Pinpoint the cell where the given text exists, returning its (X, Y) midpoint coordinate. 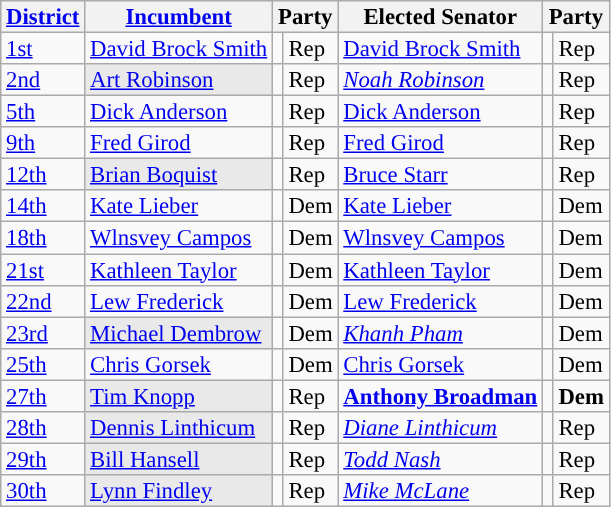
Elected Senator (440, 17)
Diane Linthicum (440, 428)
Brian Boquist (179, 175)
22nd (43, 301)
Bruce Starr (440, 175)
27th (43, 396)
14th (43, 206)
18th (43, 238)
2nd (43, 80)
Art Robinson (179, 80)
1st (43, 49)
Incumbent (179, 17)
Bill Hansell (179, 459)
Noah Robinson (440, 80)
Mike McLane (440, 491)
5th (43, 112)
30th (43, 491)
Lynn Findley (179, 491)
25th (43, 364)
Tim Knopp (179, 396)
12th (43, 175)
Michael Dembrow (179, 333)
21st (43, 270)
Khanh Pham (440, 333)
28th (43, 428)
Anthony Broadman (440, 396)
District (43, 17)
Todd Nash (440, 459)
Dennis Linthicum (179, 428)
29th (43, 459)
23rd (43, 333)
9th (43, 143)
